Extract the (x, y) coordinate from the center of the cell holding the provided text.  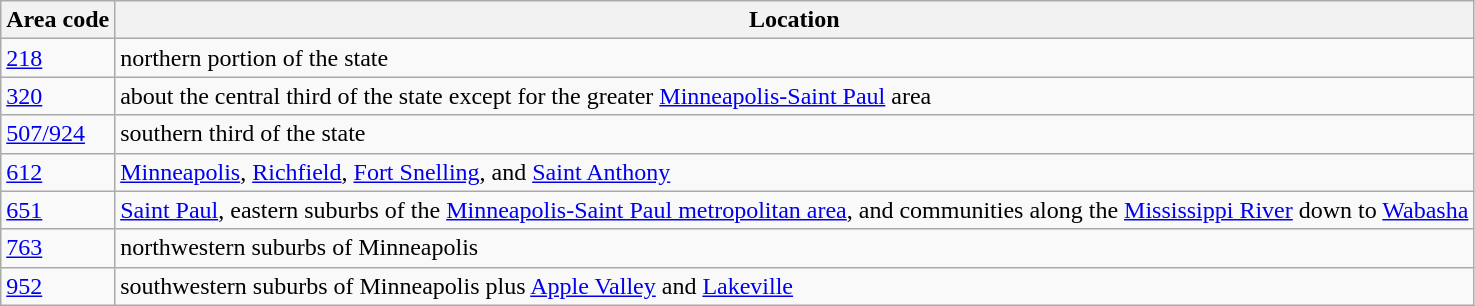
651 (58, 210)
about the central third of the state except for the greater Minneapolis-Saint Paul area (794, 96)
952 (58, 286)
763 (58, 248)
612 (58, 172)
southern third of the state (794, 134)
northwestern suburbs of Minneapolis (794, 248)
507/924 (58, 134)
Minneapolis, Richfield, Fort Snelling, and Saint Anthony (794, 172)
218 (58, 58)
Location (794, 20)
320 (58, 96)
Area code (58, 20)
southwestern suburbs of Minneapolis plus Apple Valley and Lakeville (794, 286)
Saint Paul, eastern suburbs of the Minneapolis-Saint Paul metropolitan area, and communities along the Mississippi River down to Wabasha (794, 210)
northern portion of the state (794, 58)
